Scan for the cell matching the given text and deliver its (X, Y) coordinate at center. 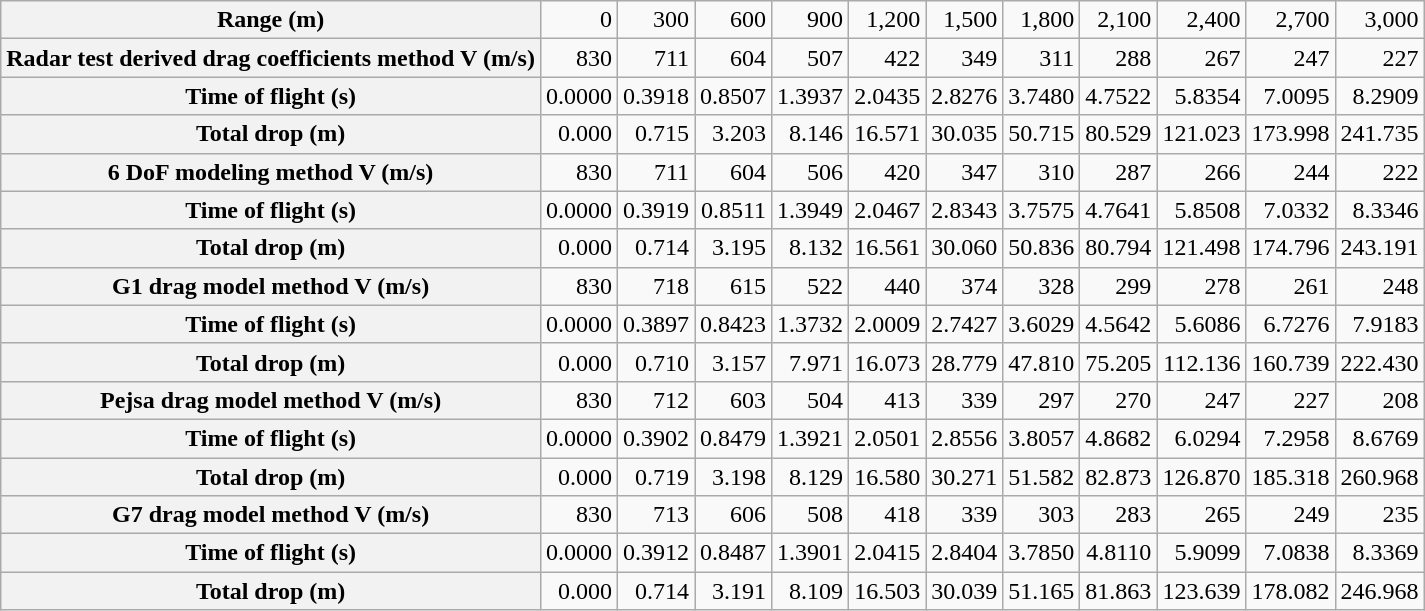
0 (578, 20)
7.0095 (1290, 96)
299 (1118, 286)
278 (1202, 286)
266 (1202, 172)
0.3919 (656, 210)
0.8507 (734, 96)
522 (810, 286)
30.039 (964, 591)
2.8556 (964, 438)
16.571 (888, 134)
0.3897 (656, 324)
283 (1118, 515)
121.023 (1202, 134)
222 (1380, 172)
51.582 (1042, 477)
0.8479 (734, 438)
303 (1042, 515)
5.8354 (1202, 96)
G1 drag model method V (m/s) (271, 286)
288 (1118, 58)
8.6769 (1380, 438)
440 (888, 286)
310 (1042, 172)
3.191 (734, 591)
82.873 (1118, 477)
81.863 (1118, 591)
249 (1290, 515)
160.739 (1290, 362)
80.529 (1118, 134)
718 (656, 286)
1.3901 (810, 553)
Radar test derived drag coefficients method V (m/s) (271, 58)
300 (656, 20)
126.870 (1202, 477)
222.430 (1380, 362)
51.165 (1042, 591)
0.715 (656, 134)
260.968 (1380, 477)
0.8511 (734, 210)
50.836 (1042, 248)
374 (964, 286)
713 (656, 515)
16.073 (888, 362)
112.136 (1202, 362)
422 (888, 58)
30.060 (964, 248)
0.710 (656, 362)
16.580 (888, 477)
603 (734, 400)
244 (1290, 172)
3.195 (734, 248)
8.146 (810, 134)
8.3346 (1380, 210)
347 (964, 172)
178.082 (1290, 591)
4.8682 (1118, 438)
418 (888, 515)
16.561 (888, 248)
1,800 (1042, 20)
3.7480 (1042, 96)
185.318 (1290, 477)
507 (810, 58)
7.971 (810, 362)
7.9183 (1380, 324)
7.2958 (1290, 438)
0.3902 (656, 438)
8.129 (810, 477)
3.7575 (1042, 210)
606 (734, 515)
248 (1380, 286)
328 (1042, 286)
5.8508 (1202, 210)
2.0009 (888, 324)
311 (1042, 58)
174.796 (1290, 248)
2.8404 (964, 553)
1.3937 (810, 96)
50.715 (1042, 134)
0.8423 (734, 324)
420 (888, 172)
3,000 (1380, 20)
243.191 (1380, 248)
28.779 (964, 362)
615 (734, 286)
267 (1202, 58)
4.7641 (1118, 210)
2.7427 (964, 324)
8.2909 (1380, 96)
1.3949 (810, 210)
3.157 (734, 362)
246.968 (1380, 591)
30.035 (964, 134)
80.794 (1118, 248)
8.132 (810, 248)
504 (810, 400)
Pejsa drag model method V (m/s) (271, 400)
4.7522 (1118, 96)
47.810 (1042, 362)
16.503 (888, 591)
2.0501 (888, 438)
3.203 (734, 134)
2,400 (1202, 20)
0.3912 (656, 553)
1.3921 (810, 438)
7.0332 (1290, 210)
349 (964, 58)
1.3732 (810, 324)
265 (1202, 515)
3.7850 (1042, 553)
3.6029 (1042, 324)
6.7276 (1290, 324)
4.5642 (1118, 324)
413 (888, 400)
0.8487 (734, 553)
8.109 (810, 591)
8.3369 (1380, 553)
123.639 (1202, 591)
2.0467 (888, 210)
2,700 (1290, 20)
270 (1118, 400)
287 (1118, 172)
30.271 (964, 477)
Range (m) (271, 20)
712 (656, 400)
508 (810, 515)
2,100 (1118, 20)
261 (1290, 286)
506 (810, 172)
2.0435 (888, 96)
235 (1380, 515)
600 (734, 20)
121.498 (1202, 248)
G7 drag model method V (m/s) (271, 515)
3.8057 (1042, 438)
3.198 (734, 477)
75.205 (1118, 362)
297 (1042, 400)
2.8276 (964, 96)
241.735 (1380, 134)
6 DoF modeling method V (m/s) (271, 172)
208 (1380, 400)
173.998 (1290, 134)
1,200 (888, 20)
6.0294 (1202, 438)
1,500 (964, 20)
2.0415 (888, 553)
0.719 (656, 477)
4.8110 (1118, 553)
5.6086 (1202, 324)
0.3918 (656, 96)
5.9099 (1202, 553)
7.0838 (1290, 553)
2.8343 (964, 210)
900 (810, 20)
